Find where the given text appears and provide that cell's center as [x, y] coordinate. 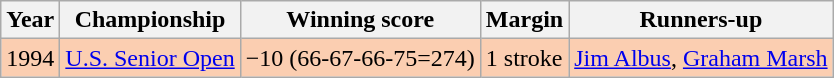
Year [30, 20]
Championship [150, 20]
Jim Albus, Graham Marsh [701, 58]
Margin [524, 20]
1 stroke [524, 58]
Runners-up [701, 20]
U.S. Senior Open [150, 58]
−10 (66-67-66-75=274) [360, 58]
Winning score [360, 20]
1994 [30, 58]
